Pinpoint the cell where the given text exists, returning its [X, Y] midpoint coordinate. 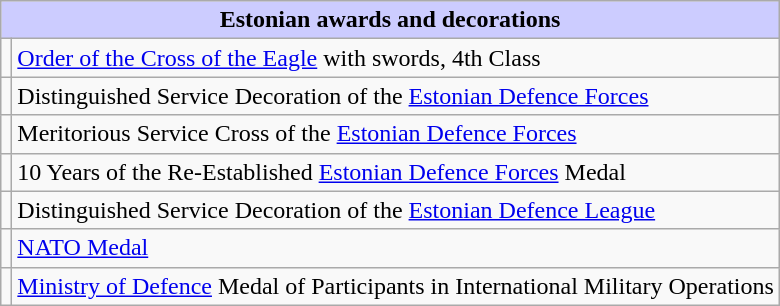
Meritorious Service Cross of the Estonian Defence Forces [396, 134]
Distinguished Service Decoration of the Estonian Defence Forces [396, 96]
Ministry of Defence Medal of Participants in International Military Operations [396, 286]
NATO Medal [396, 248]
10 Years of the Re-Established Estonian Defence Forces Medal [396, 172]
Estonian awards and decorations [390, 20]
Distinguished Service Decoration of the Estonian Defence League [396, 210]
Order of the Cross of the Eagle with swords, 4th Class [396, 58]
